Return (X, Y) of the center of cell containing provided text 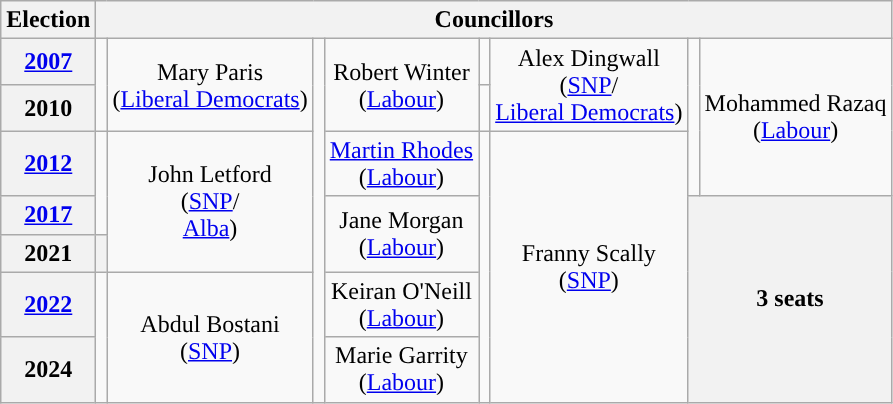
2024 (48, 370)
Election (48, 20)
Abdul Bostani(SNP) (210, 337)
2022 (48, 304)
Robert Winter(Labour) (401, 85)
Franny Scally(SNP) (589, 266)
Alex Dingwall(SNP/Liberal Democrats) (589, 85)
John Letford(SNP/Alba) (210, 202)
2017 (48, 215)
3 seats (790, 299)
2007 (48, 62)
2012 (48, 164)
2021 (48, 253)
2010 (48, 108)
Marie Garrity(Labour) (401, 370)
Jane Morgan(Labour) (401, 234)
Mary Paris(Liberal Democrats) (210, 85)
Mohammed Razaq(Labour) (796, 118)
Martin Rhodes(Labour) (401, 164)
Councillors (494, 20)
Keiran O'Neill(Labour) (401, 304)
